Determine the [X, Y] coordinate at the center of the cell enclosing the given text.  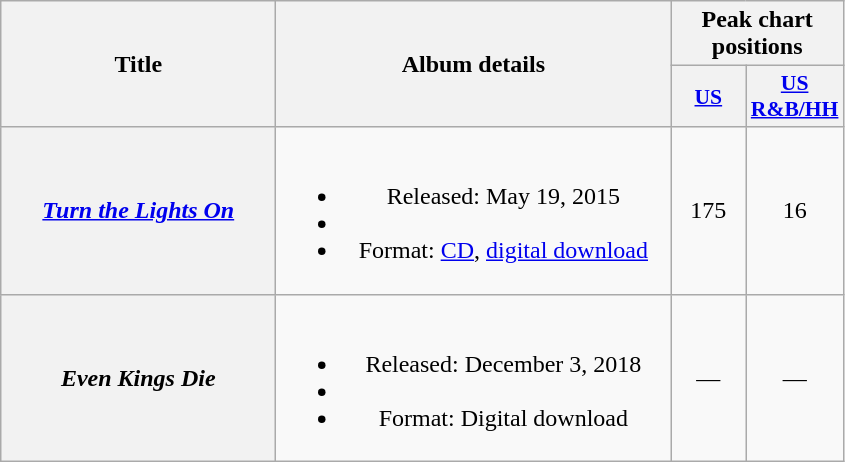
Released: May 19, 2015Format: CD, digital download [474, 210]
US R&B/HH [795, 96]
US [708, 96]
16 [795, 210]
175 [708, 210]
Album details [474, 64]
Title [138, 64]
Turn the Lights On [138, 210]
Even Kings Die [138, 378]
Released: December 3, 2018Format: Digital download [474, 378]
Peak chart positions [758, 34]
